For the text-containing cell, return its midpoint in (x, y) coordinate format. 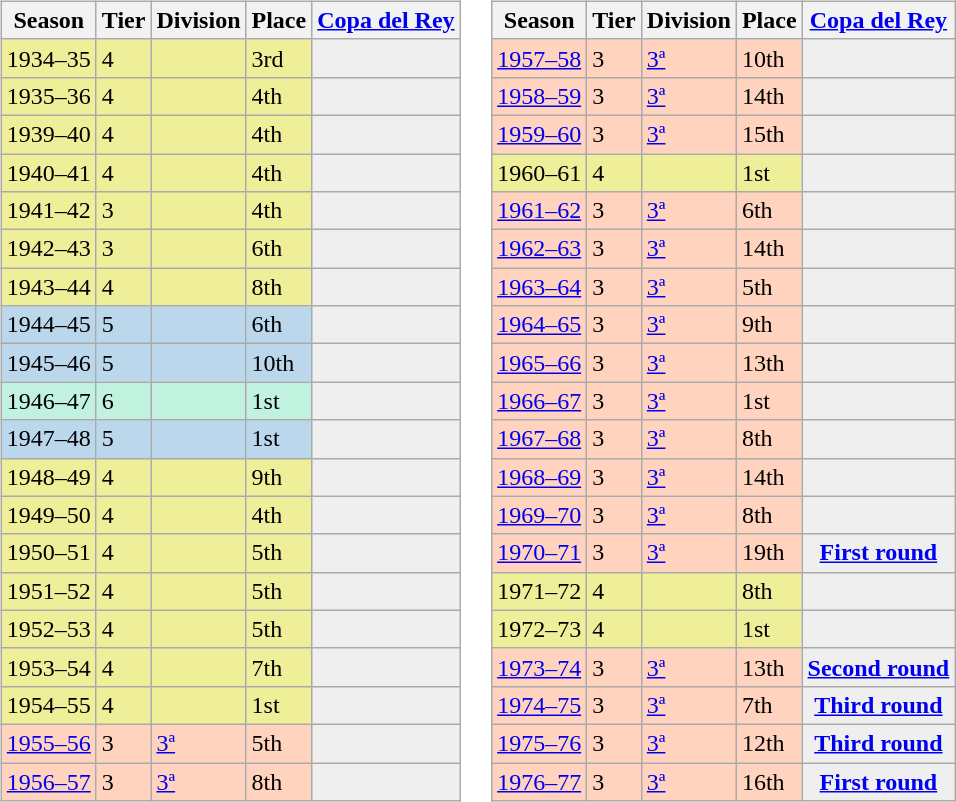
1956–57 (48, 781)
1940–41 (48, 173)
1959–60 (540, 134)
1975–76 (540, 743)
1962–63 (540, 249)
1955–56 (48, 743)
19th (769, 553)
1972–73 (540, 629)
3rd (279, 58)
1950–51 (48, 553)
1953–54 (48, 667)
1934–35 (48, 58)
6 (124, 401)
1943–44 (48, 287)
1968–69 (540, 477)
1947–48 (48, 439)
12th (769, 743)
1957–58 (540, 58)
1963–64 (540, 287)
16th (769, 781)
Second round (878, 667)
1939–40 (48, 134)
1976–77 (540, 781)
1951–52 (48, 591)
1966–67 (540, 401)
1941–42 (48, 211)
1954–55 (48, 705)
1945–46 (48, 363)
1949–50 (48, 515)
1964–65 (540, 325)
1970–71 (540, 553)
1965–66 (540, 363)
1960–61 (540, 173)
1958–59 (540, 96)
1946–47 (48, 401)
1948–49 (48, 477)
1942–43 (48, 249)
1961–62 (540, 211)
1974–75 (540, 705)
1952–53 (48, 629)
1971–72 (540, 591)
1973–74 (540, 667)
1967–68 (540, 439)
1969–70 (540, 515)
1944–45 (48, 325)
1935–36 (48, 96)
15th (769, 134)
